Capture the cell that displays the provided text and extract its [X, Y] central coordinate. 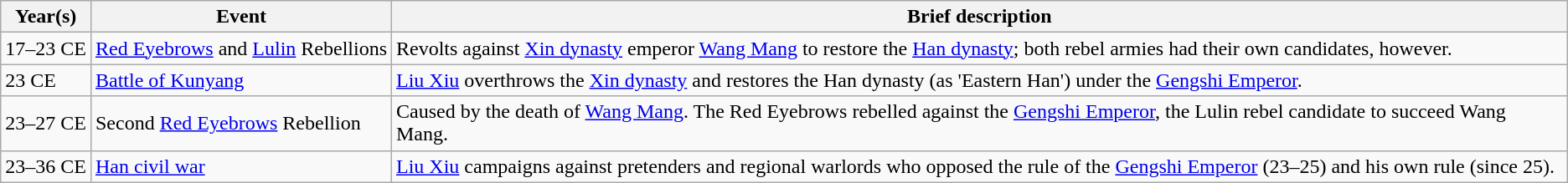
Event [241, 17]
23–36 CE [46, 166]
Revolts against Xin dynasty emperor Wang Mang to restore the Han dynasty; both rebel armies had their own candidates, however. [979, 48]
Battle of Kunyang [241, 80]
Han civil war [241, 166]
17–23 CE [46, 48]
Brief description [979, 17]
23–27 CE [46, 124]
Red Eyebrows and Lulin Rebellions [241, 48]
23 CE [46, 80]
Second Red Eyebrows Rebellion [241, 124]
Liu Xiu campaigns against pretenders and regional warlords who opposed the rule of the Gengshi Emperor (23–25) and his own rule (since 25). [979, 166]
Year(s) [46, 17]
Liu Xiu overthrows the Xin dynasty and restores the Han dynasty (as 'Eastern Han') under the Gengshi Emperor. [979, 80]
Caused by the death of Wang Mang. The Red Eyebrows rebelled against the Gengshi Emperor, the Lulin rebel candidate to succeed Wang Mang. [979, 124]
